For the text-containing cell, return its midpoint in [X, Y] coordinate format. 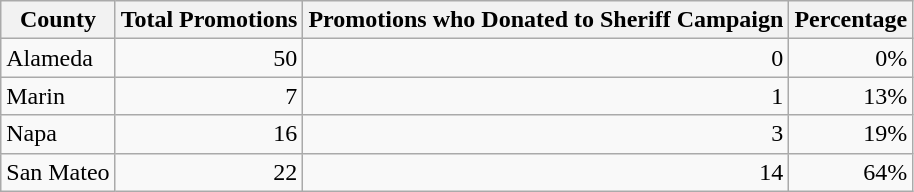
Percentage [851, 20]
Promotions who Donated to Sheriff Campaign [546, 20]
7 [209, 96]
13% [851, 96]
0 [546, 58]
Alameda [58, 58]
Marin [58, 96]
0% [851, 58]
San Mateo [58, 172]
50 [209, 58]
22 [209, 172]
Napa [58, 134]
Total Promotions [209, 20]
County [58, 20]
1 [546, 96]
64% [851, 172]
3 [546, 134]
16 [209, 134]
14 [546, 172]
19% [851, 134]
